Find where the given text appears and provide that cell's center as [x, y] coordinate. 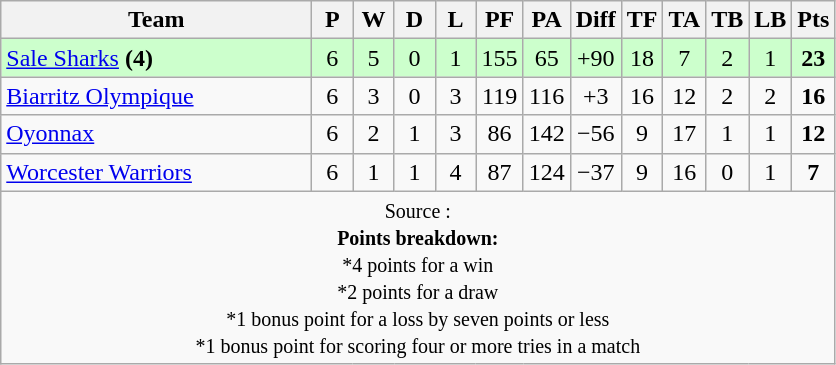
65 [546, 58]
Sale Sharks (4) [156, 58]
Biarritz Olympique [156, 96]
119 [500, 96]
+3 [596, 96]
D [414, 20]
TA [684, 20]
PA [546, 20]
−37 [596, 172]
Team [156, 20]
Oyonnax [156, 134]
+90 [596, 58]
17 [684, 134]
LB [770, 20]
5 [374, 58]
TF [642, 20]
−56 [596, 134]
23 [814, 58]
W [374, 20]
18 [642, 58]
86 [500, 134]
4 [456, 172]
155 [500, 58]
116 [546, 96]
124 [546, 172]
P [332, 20]
TB [728, 20]
Worcester Warriors [156, 172]
PF [500, 20]
87 [500, 172]
142 [546, 134]
Pts [814, 20]
L [456, 20]
Diff [596, 20]
